Extract the [X, Y] coordinate from the center of the cell holding the provided text.  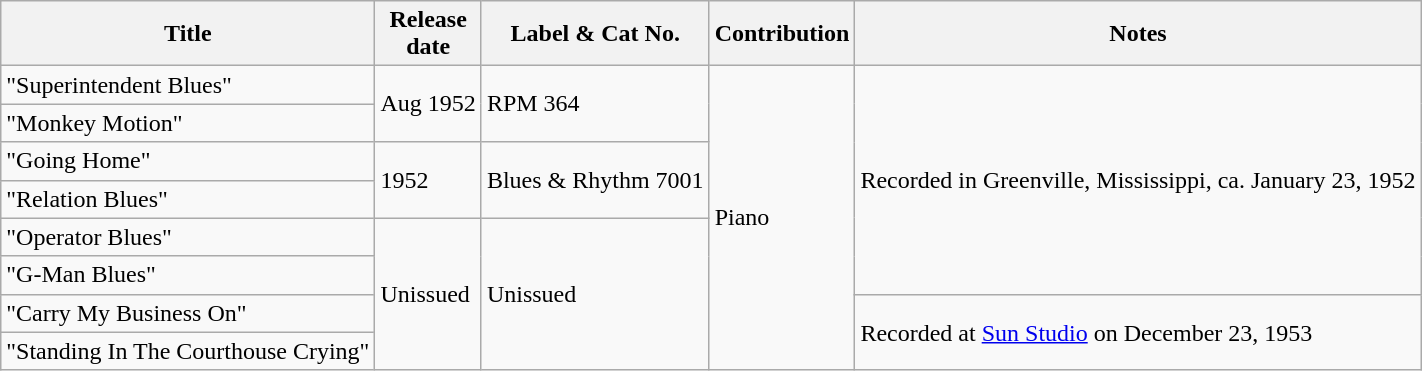
"Operator Blues" [188, 237]
RPM 364 [595, 104]
Recorded in Greenville, Mississippi, ca. January 23, 1952 [1138, 180]
"Going Home" [188, 161]
Piano [782, 218]
Aug 1952 [428, 104]
"Relation Blues" [188, 199]
"Carry My Business On" [188, 313]
Title [188, 34]
"G-Man Blues" [188, 275]
"Superintendent Blues" [188, 85]
Contribution [782, 34]
Recorded at Sun Studio on December 23, 1953 [1138, 332]
Blues & Rhythm 7001 [595, 180]
Label & Cat No. [595, 34]
1952 [428, 180]
"Standing In The Courthouse Crying" [188, 351]
Releasedate [428, 34]
"Monkey Motion" [188, 123]
Notes [1138, 34]
